Determine the [x, y] coordinate at the center of the cell enclosing the given text.  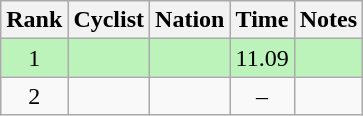
Rank [34, 20]
Notes [328, 20]
11.09 [262, 58]
1 [34, 58]
Time [262, 20]
Cyclist [109, 20]
2 [34, 96]
– [262, 96]
Nation [190, 20]
